Locate the cell with the specified text and output its (x, y) center coordinate. 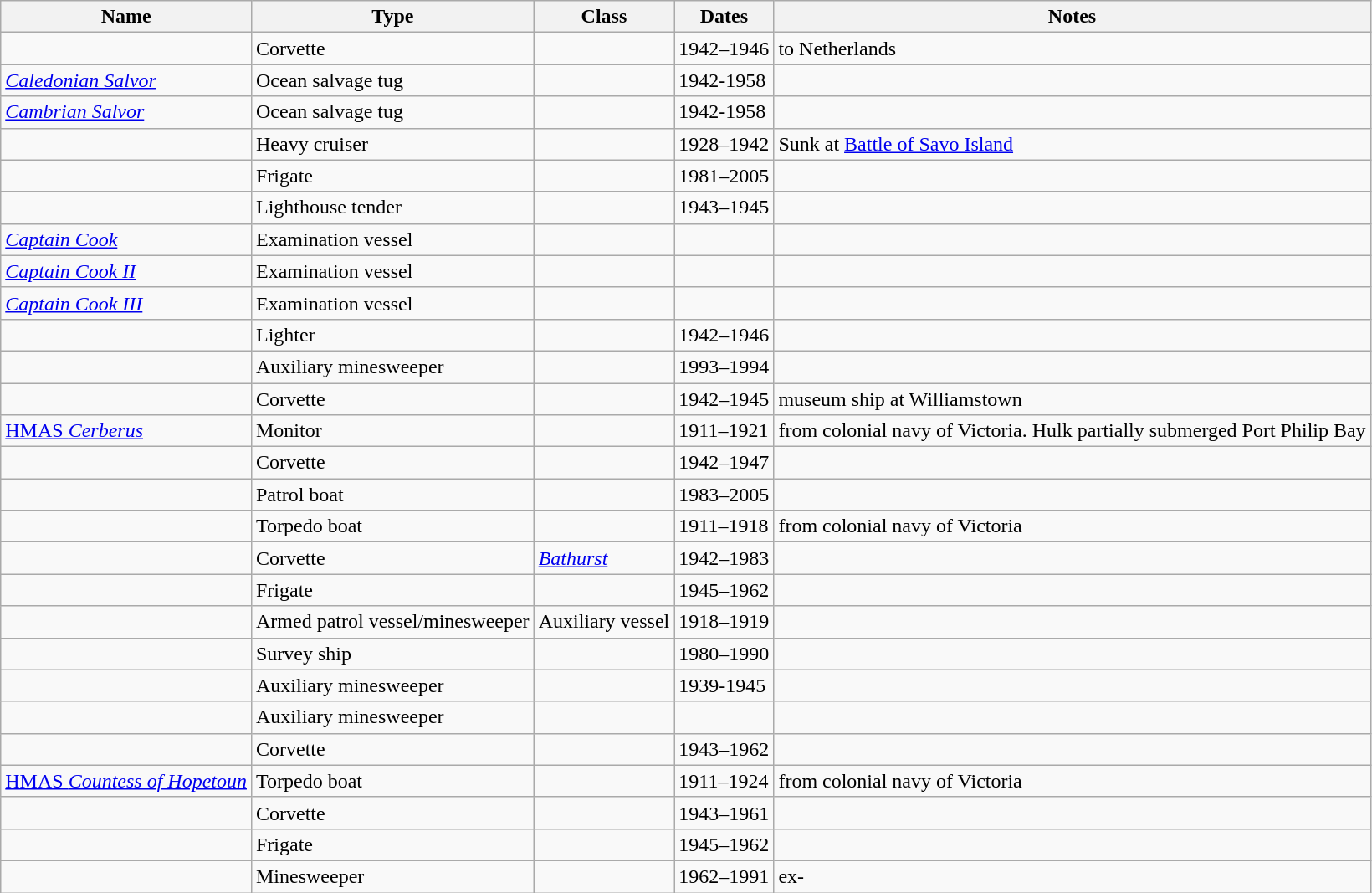
Name (126, 17)
1962–1991 (724, 876)
HMAS Cerberus (126, 431)
1911–1918 (724, 526)
Armed patrol vessel/minesweeper (392, 622)
1911–1921 (724, 431)
museum ship at Williamstown (1073, 399)
Heavy cruiser (392, 144)
ex- (1073, 876)
Type (392, 17)
Cambrian Salvor (126, 112)
Sunk at Battle of Savo Island (1073, 144)
1939-1945 (724, 685)
1942–1945 (724, 399)
Lighter (392, 335)
1942–1983 (724, 558)
from colonial navy of Victoria. Hulk partially submerged Port Philip Bay (1073, 431)
Captain Cook (126, 239)
Caledonian Salvor (126, 80)
Class (604, 17)
Auxiliary vessel (604, 622)
1911–1924 (724, 781)
1993–1994 (724, 367)
Monitor (392, 431)
Captain Cook II (126, 271)
HMAS Countess of Hopetoun (126, 781)
1983–2005 (724, 495)
1943–1945 (724, 208)
Minesweeper (392, 876)
Notes (1073, 17)
Dates (724, 17)
to Netherlands (1073, 49)
Survey ship (392, 654)
1981–2005 (724, 176)
Bathurst (604, 558)
1928–1942 (724, 144)
Captain Cook III (126, 303)
1943–1962 (724, 749)
Lighthouse tender (392, 208)
1942–1947 (724, 463)
1943–1961 (724, 813)
Patrol boat (392, 495)
1918–1919 (724, 622)
1980–1990 (724, 654)
